Provide the [x, y] coordinate of the cell's center where the given text is located.  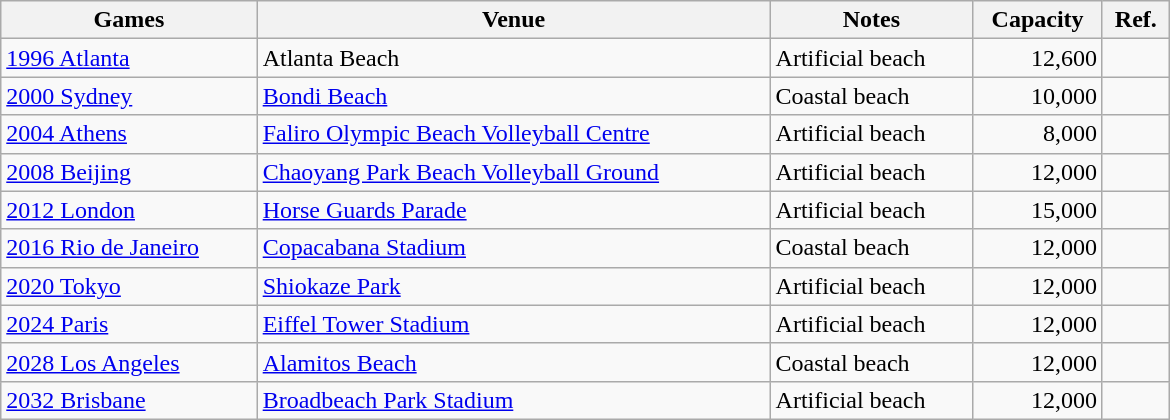
Broadbeach Park Stadium [514, 400]
2032 Brisbane [129, 400]
Notes [872, 20]
Eiffel Tower Stadium [514, 324]
Atlanta Beach [514, 58]
Horse Guards Parade [514, 210]
12,600 [1038, 58]
Games [129, 20]
2012 London [129, 210]
2028 Los Angeles [129, 362]
2024 Paris [129, 324]
Ref. [1136, 20]
2020 Tokyo [129, 286]
2004 Athens [129, 134]
2000 Sydney [129, 96]
Venue [514, 20]
Alamitos Beach [514, 362]
1996 Atlanta [129, 58]
Copacabana Stadium [514, 248]
Chaoyang Park Beach Volleyball Ground [514, 172]
Faliro Olympic Beach Volleyball Centre [514, 134]
2016 Rio de Janeiro [129, 248]
Bondi Beach [514, 96]
2008 Beijing [129, 172]
10,000 [1038, 96]
15,000 [1038, 210]
8,000 [1038, 134]
Capacity [1038, 20]
Shiokaze Park [514, 286]
